For the text-containing cell, return its midpoint in [X, Y] coordinate format. 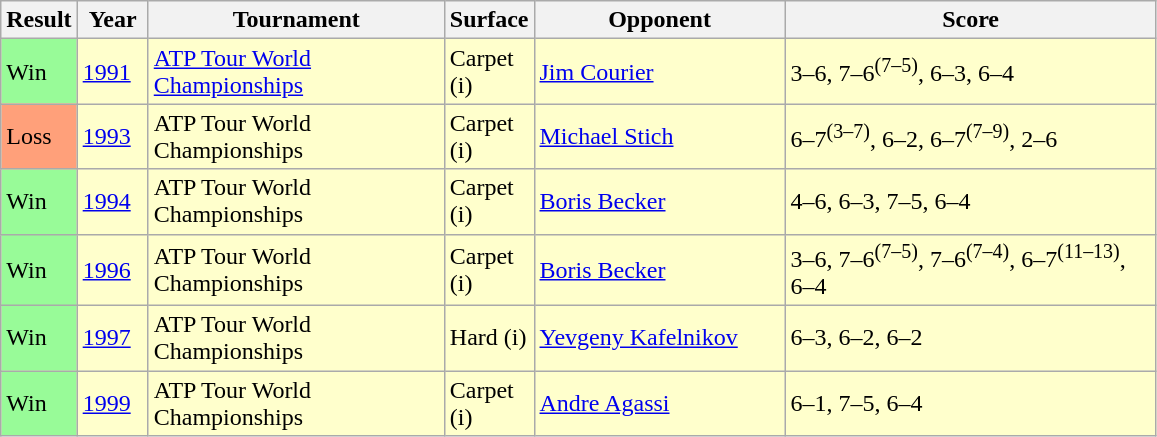
3–6, 7–6(7–5), 7–6(7–4), 6–7(11–13), 6–4 [970, 270]
Loss [39, 136]
1999 [112, 404]
6–1, 7–5, 6–4 [970, 404]
Jim Courier [660, 72]
1997 [112, 338]
1993 [112, 136]
Michael Stich [660, 136]
Tournament [296, 20]
6–7(3–7), 6–2, 6–7(7–9), 2–6 [970, 136]
4–6, 6–3, 7–5, 6–4 [970, 202]
Yevgeny Kafelnikov [660, 338]
6–3, 6–2, 6–2 [970, 338]
Surface [489, 20]
Opponent [660, 20]
1996 [112, 270]
3–6, 7–6(7–5), 6–3, 6–4 [970, 72]
Result [39, 20]
Hard (i) [489, 338]
1991 [112, 72]
Score [970, 20]
1994 [112, 202]
Andre Agassi [660, 404]
Year [112, 20]
